Determine the [x, y] coordinate at the center of the cell enclosing the given text.  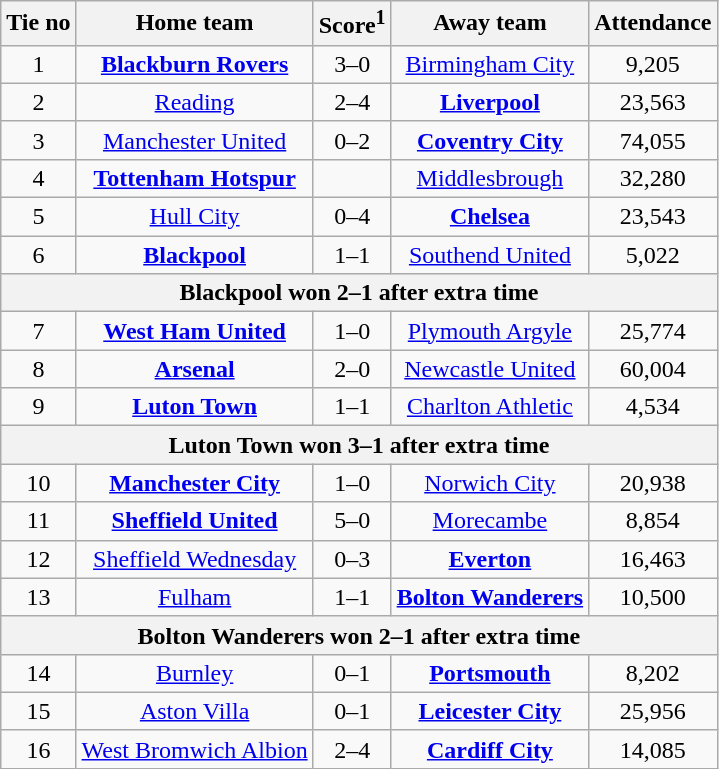
Blackpool won 2–1 after extra time [359, 293]
8 [38, 369]
25,956 [653, 711]
Blackpool [194, 255]
8,854 [653, 521]
Charlton Athletic [490, 407]
0–3 [352, 559]
9,205 [653, 64]
32,280 [653, 178]
Manchester City [194, 483]
4 [38, 178]
Leicester City [490, 711]
West Ham United [194, 331]
Everton [490, 559]
Reading [194, 102]
14 [38, 673]
Coventry City [490, 140]
8,202 [653, 673]
7 [38, 331]
0–2 [352, 140]
5,022 [653, 255]
23,543 [653, 217]
Luton Town won 3–1 after extra time [359, 445]
Southend United [490, 255]
2 [38, 102]
Morecambe [490, 521]
Home team [194, 24]
12 [38, 559]
1 [38, 64]
Newcastle United [490, 369]
Aston Villa [194, 711]
Plymouth Argyle [490, 331]
West Bromwich Albion [194, 749]
4,534 [653, 407]
10,500 [653, 597]
Tie no [38, 24]
2–0 [352, 369]
6 [38, 255]
25,774 [653, 331]
Tottenham Hotspur [194, 178]
11 [38, 521]
Luton Town [194, 407]
20,938 [653, 483]
Middlesbrough [490, 178]
Fulham [194, 597]
23,563 [653, 102]
0–4 [352, 217]
9 [38, 407]
5–0 [352, 521]
74,055 [653, 140]
13 [38, 597]
Attendance [653, 24]
Norwich City [490, 483]
15 [38, 711]
Sheffield United [194, 521]
Blackburn Rovers [194, 64]
Birmingham City [490, 64]
Sheffield Wednesday [194, 559]
16,463 [653, 559]
60,004 [653, 369]
Bolton Wanderers [490, 597]
Manchester United [194, 140]
Liverpool [490, 102]
16 [38, 749]
Score1 [352, 24]
Away team [490, 24]
3 [38, 140]
3–0 [352, 64]
Bolton Wanderers won 2–1 after extra time [359, 635]
Burnley [194, 673]
Hull City [194, 217]
10 [38, 483]
Chelsea [490, 217]
Portsmouth [490, 673]
14,085 [653, 749]
Arsenal [194, 369]
Cardiff City [490, 749]
5 [38, 217]
